Provide the [x, y] coordinate of the cell's center where the given text is located.  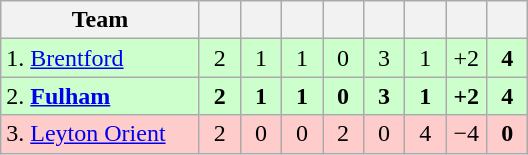
2. Fulham [100, 96]
1. Brentford [100, 58]
−4 [466, 134]
Team [100, 20]
3. Leyton Orient [100, 134]
